Identify which cell holds the provided text, then report its (X, Y) central coordinate. 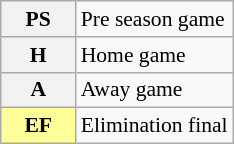
PS (38, 19)
Elimination final (154, 126)
A (38, 90)
EF (38, 126)
Pre season game (154, 19)
H (38, 55)
Home game (154, 55)
Away game (154, 90)
